Output the [X, Y] coordinate of the center of the cell containing the given text.  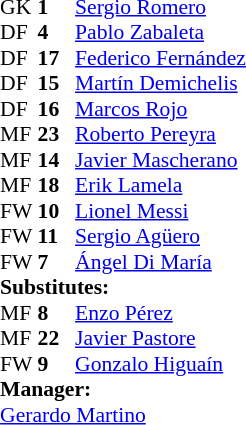
16 [57, 109]
Federico Fernández [160, 58]
7 [57, 262]
Sergio Agüero [160, 237]
10 [57, 211]
15 [57, 83]
Pablo Zabaleta [160, 33]
Gonzalo Higuaín [160, 364]
Substitutes: [123, 287]
Roberto Pereyra [160, 135]
Martín Demichelis [160, 83]
Erik Lamela [160, 185]
Javier Mascherano [160, 160]
17 [57, 58]
18 [57, 185]
Enzo Pérez [160, 313]
23 [57, 135]
9 [57, 364]
8 [57, 313]
Manager: [123, 389]
4 [57, 33]
Ángel Di María [160, 262]
Lionel Messi [160, 211]
Javier Pastore [160, 339]
Marcos Rojo [160, 109]
14 [57, 160]
11 [57, 237]
22 [57, 339]
